Determine the (x, y) coordinate at the center of the cell enclosing the given text.  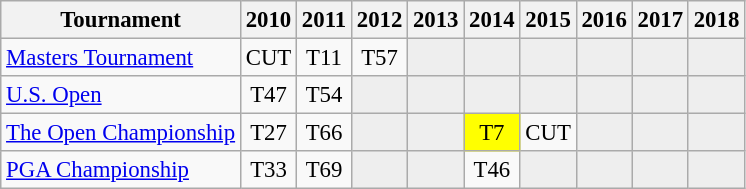
2016 (604, 20)
Masters Tournament (121, 58)
2018 (716, 20)
2017 (660, 20)
T69 (324, 170)
2010 (268, 20)
The Open Championship (121, 133)
U.S. Open (121, 95)
PGA Championship (121, 170)
T11 (324, 58)
T66 (324, 133)
2011 (324, 20)
2015 (548, 20)
T46 (492, 170)
T57 (379, 58)
T27 (268, 133)
T33 (268, 170)
T54 (324, 95)
T7 (492, 133)
Tournament (121, 20)
T47 (268, 95)
2013 (436, 20)
2014 (492, 20)
2012 (379, 20)
